Pinpoint the cell where the given text exists, returning its (X, Y) midpoint coordinate. 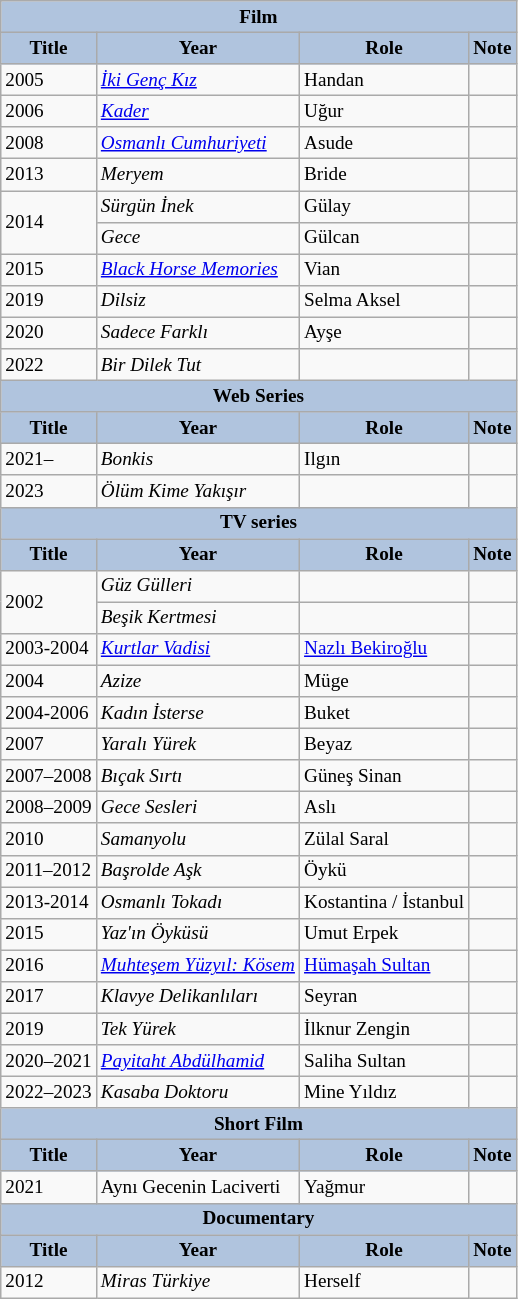
Bonkis (198, 460)
Seyran (384, 997)
2020–2021 (49, 1061)
2017 (49, 997)
Osmanlı Tokadı (198, 902)
Gece Sesleri (198, 808)
Mine Yıldız (384, 1092)
2008 (49, 143)
Osmanlı Cumhuriyeti (198, 143)
Müge (384, 681)
2012 (49, 1282)
Nazlı Bekiroğlu (384, 649)
Handan (384, 80)
Aynı Gecenin Laciverti (198, 1187)
İlknur Zengin (384, 1029)
2020 (49, 333)
Miras Türkiye (198, 1282)
Web Series (258, 396)
2002 (49, 602)
Zülal Saral (384, 839)
Meryem (198, 175)
Payitaht Abdülhamid (198, 1061)
2007 (49, 744)
2003-2004 (49, 649)
Ayşe (384, 333)
Sürgün İnek (198, 206)
Herself (384, 1282)
Tek Yürek (198, 1029)
Öykü (384, 871)
Film (258, 17)
Klavye Delikanlıları (198, 997)
Gülay (384, 206)
Azize (198, 681)
Sadece Farklı (198, 333)
Bir Dilek Tut (198, 365)
2021– (49, 460)
Yaralı Yürek (198, 744)
2005 (49, 80)
Samanyolu (198, 839)
İki Genç Kız (198, 80)
Kurtlar Vadisi (198, 649)
Ölüm Kime Yakışır (198, 491)
Hümaşah Sultan (384, 966)
Dilsiz (198, 301)
2006 (49, 111)
Uğur (384, 111)
TV series (258, 523)
2022 (49, 365)
2011–2012 (49, 871)
Kader (198, 111)
Ilgın (384, 460)
2013-2014 (49, 902)
Asude (384, 143)
Başrolde Aşk (198, 871)
Güneş Sinan (384, 776)
Güz Gülleri (198, 586)
2008–2009 (49, 808)
2007–2008 (49, 776)
Kadın İsterse (198, 713)
Vian (384, 270)
2022–2023 (49, 1092)
Short Film (258, 1124)
Selma Aksel (384, 301)
Muhteşem Yüzyıl: Kösem (198, 966)
Bride (384, 175)
Gülcan (384, 238)
Saliha Sultan (384, 1061)
2013 (49, 175)
2004-2006 (49, 713)
Kasaba Doktoru (198, 1092)
Buket (384, 713)
2010 (49, 839)
2023 (49, 491)
Beyaz (384, 744)
Yaz'ın Öyküsü (198, 934)
Bıçak Sırtı (198, 776)
Beşik Kertmesi (198, 618)
Gece (198, 238)
Aslı (384, 808)
2004 (49, 681)
Umut Erpek (384, 934)
Kostantina / İstanbul (384, 902)
Documentary (258, 1219)
2014 (49, 222)
Yağmur (384, 1187)
2021 (49, 1187)
Black Horse Memories (198, 270)
2016 (49, 966)
